Locate the cell with the specified text and output its (x, y) center coordinate. 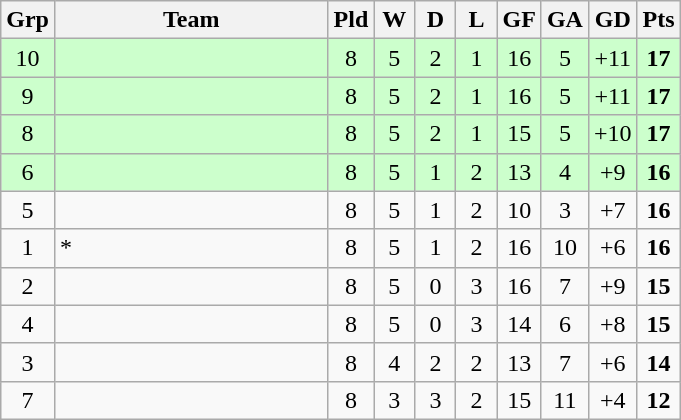
+4 (612, 400)
Pld (351, 20)
L (476, 20)
Grp (28, 20)
W (394, 20)
+8 (612, 324)
GA (564, 20)
9 (28, 96)
12 (658, 400)
D (436, 20)
GD (612, 20)
* (191, 248)
Pts (658, 20)
GF (519, 20)
+7 (612, 210)
Team (191, 20)
11 (564, 400)
+10 (612, 134)
